Identify which cell holds the provided text, then report its (X, Y) central coordinate. 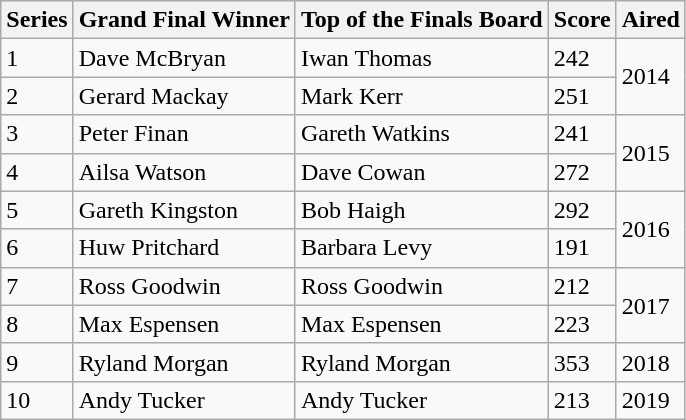
6 (37, 248)
2019 (650, 400)
Barbara Levy (422, 248)
1 (37, 58)
353 (582, 362)
Grand Final Winner (184, 20)
2014 (650, 77)
10 (37, 400)
Series (37, 20)
Bob Haigh (422, 210)
5 (37, 210)
Score (582, 20)
7 (37, 286)
272 (582, 172)
Gareth Kingston (184, 210)
Iwan Thomas (422, 58)
2018 (650, 362)
212 (582, 286)
2016 (650, 229)
3 (37, 134)
Ailsa Watson (184, 172)
Dave Cowan (422, 172)
292 (582, 210)
4 (37, 172)
251 (582, 96)
Mark Kerr (422, 96)
Huw Pritchard (184, 248)
242 (582, 58)
2017 (650, 305)
223 (582, 324)
8 (37, 324)
191 (582, 248)
Gerard Mackay (184, 96)
241 (582, 134)
Gareth Watkins (422, 134)
Top of the Finals Board (422, 20)
2 (37, 96)
2015 (650, 153)
Aired (650, 20)
Dave McBryan (184, 58)
213 (582, 400)
Peter Finan (184, 134)
9 (37, 362)
